Search for the cell housing the specified text and yield its (x, y) center coordinate. 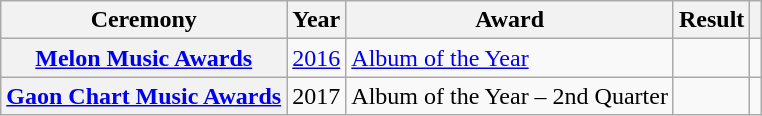
Year (316, 20)
Result (711, 20)
Ceremony (144, 20)
Album of the Year – 2nd Quarter (510, 96)
Melon Music Awards (144, 58)
Album of the Year (510, 58)
2016 (316, 58)
Gaon Chart Music Awards (144, 96)
Award (510, 20)
2017 (316, 96)
